Capture the cell that displays the provided text and extract its [x, y] central coordinate. 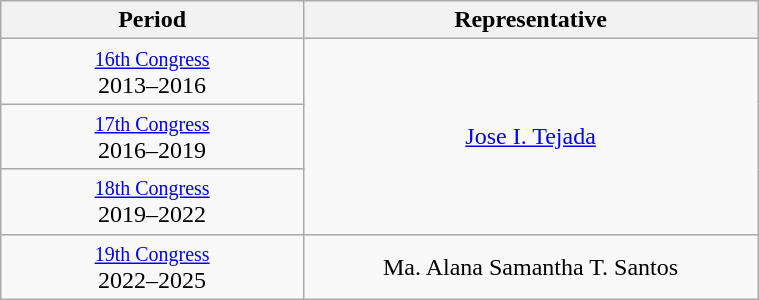
Jose I. Tejada [530, 136]
17th Congress2016–2019 [152, 136]
Ma. Alana Samantha T. Santos [530, 266]
16th Congress2013–2016 [152, 72]
Period [152, 20]
19th Congress2022–2025 [152, 266]
Representative [530, 20]
18th Congress2019–2022 [152, 202]
